Capture the cell that displays the provided text and extract its [x, y] central coordinate. 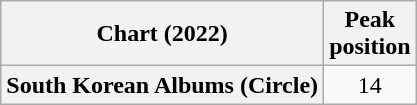
14 [370, 85]
Chart (2022) [162, 34]
South Korean Albums (Circle) [162, 85]
Peakposition [370, 34]
